Pinpoint the cell where the given text exists, returning its [X, Y] midpoint coordinate. 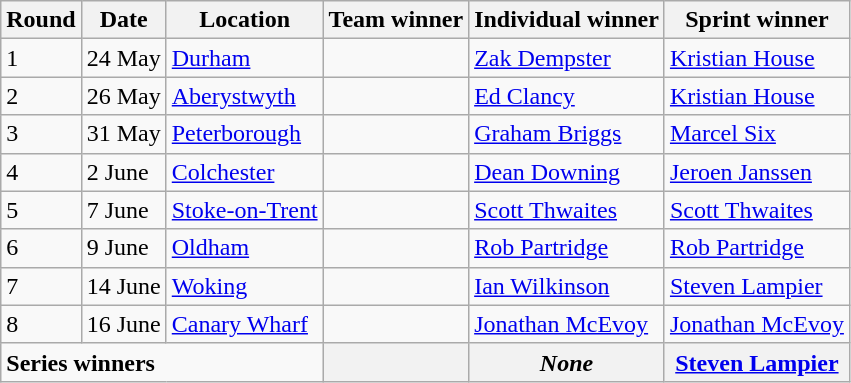
Ed Clancy [567, 96]
7 June [124, 210]
Peterborough [244, 134]
24 May [124, 58]
2 [41, 96]
Dean Downing [567, 172]
26 May [124, 96]
Stoke-on-Trent [244, 210]
Canary Wharf [244, 324]
Aberystwyth [244, 96]
Sprint winner [756, 20]
16 June [124, 324]
Marcel Six [756, 134]
3 [41, 134]
8 [41, 324]
Durham [244, 58]
Woking [244, 286]
Ian Wilkinson [567, 286]
6 [41, 248]
Jeroen Janssen [756, 172]
Individual winner [567, 20]
Colchester [244, 172]
Date [124, 20]
14 June [124, 286]
2 June [124, 172]
Series winners [162, 362]
4 [41, 172]
7 [41, 286]
Zak Dempster [567, 58]
Graham Briggs [567, 134]
Location [244, 20]
Oldham [244, 248]
9 June [124, 248]
Round [41, 20]
None [567, 362]
31 May [124, 134]
5 [41, 210]
Team winner [396, 20]
1 [41, 58]
